Determine the [x, y] coordinate at the center of the cell enclosing the given text.  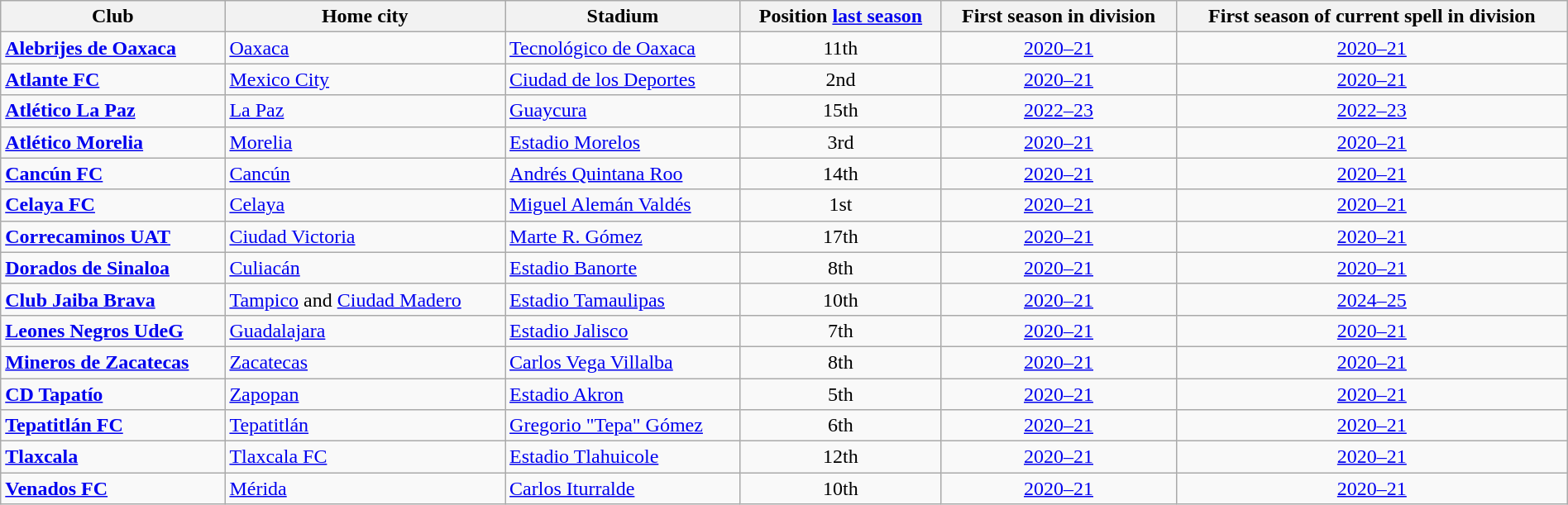
2024–25 [1371, 299]
1st [840, 205]
Tepatitlán FC [112, 426]
Guadalajara [366, 331]
Zapopan [366, 394]
La Paz [366, 111]
17th [840, 236]
Home city [366, 17]
Estadio Tamaulipas [624, 299]
Atlante FC [112, 79]
Atlético Morelia [112, 142]
Carlos Vega Villalba [624, 362]
CD Tapatío [112, 394]
Ciudad de los Deportes [624, 79]
Estadio Banorte [624, 268]
Miguel Alemán Valdés [624, 205]
2nd [840, 79]
Celaya FC [112, 205]
Stadium [624, 17]
First season of current spell in division [1371, 17]
Dorados de Sinaloa [112, 268]
Tecnológico de Oaxaca [624, 48]
First season in division [1059, 17]
3rd [840, 142]
Estadio Tlahuicole [624, 457]
Ciudad Victoria [366, 236]
Venados FC [112, 488]
Estadio Akron [624, 394]
Tampico and Ciudad Madero [366, 299]
Mineros de Zacatecas [112, 362]
Club [112, 17]
Gregorio "Tepa" Gómez [624, 426]
15th [840, 111]
Alebrijes de Oaxaca [112, 48]
Club Jaiba Brava [112, 299]
Zacatecas [366, 362]
Oaxaca [366, 48]
Cancún [366, 174]
Celaya [366, 205]
Cancún FC [112, 174]
Tepatitlán [366, 426]
Position last season [840, 17]
7th [840, 331]
Mexico City [366, 79]
Correcaminos UAT [112, 236]
11th [840, 48]
14th [840, 174]
Guaycura [624, 111]
Estadio Jalisco [624, 331]
Morelia [366, 142]
Marte R. Gómez [624, 236]
Mérida [366, 488]
Leones Negros UdeG [112, 331]
Andrés Quintana Roo [624, 174]
Atlético La Paz [112, 111]
6th [840, 426]
Estadio Morelos [624, 142]
Tlaxcala FC [366, 457]
Culiacán [366, 268]
Tlaxcala [112, 457]
5th [840, 394]
Carlos Iturralde [624, 488]
12th [840, 457]
